From the cell containing the given text, extract its center point as (X, Y) coordinate. 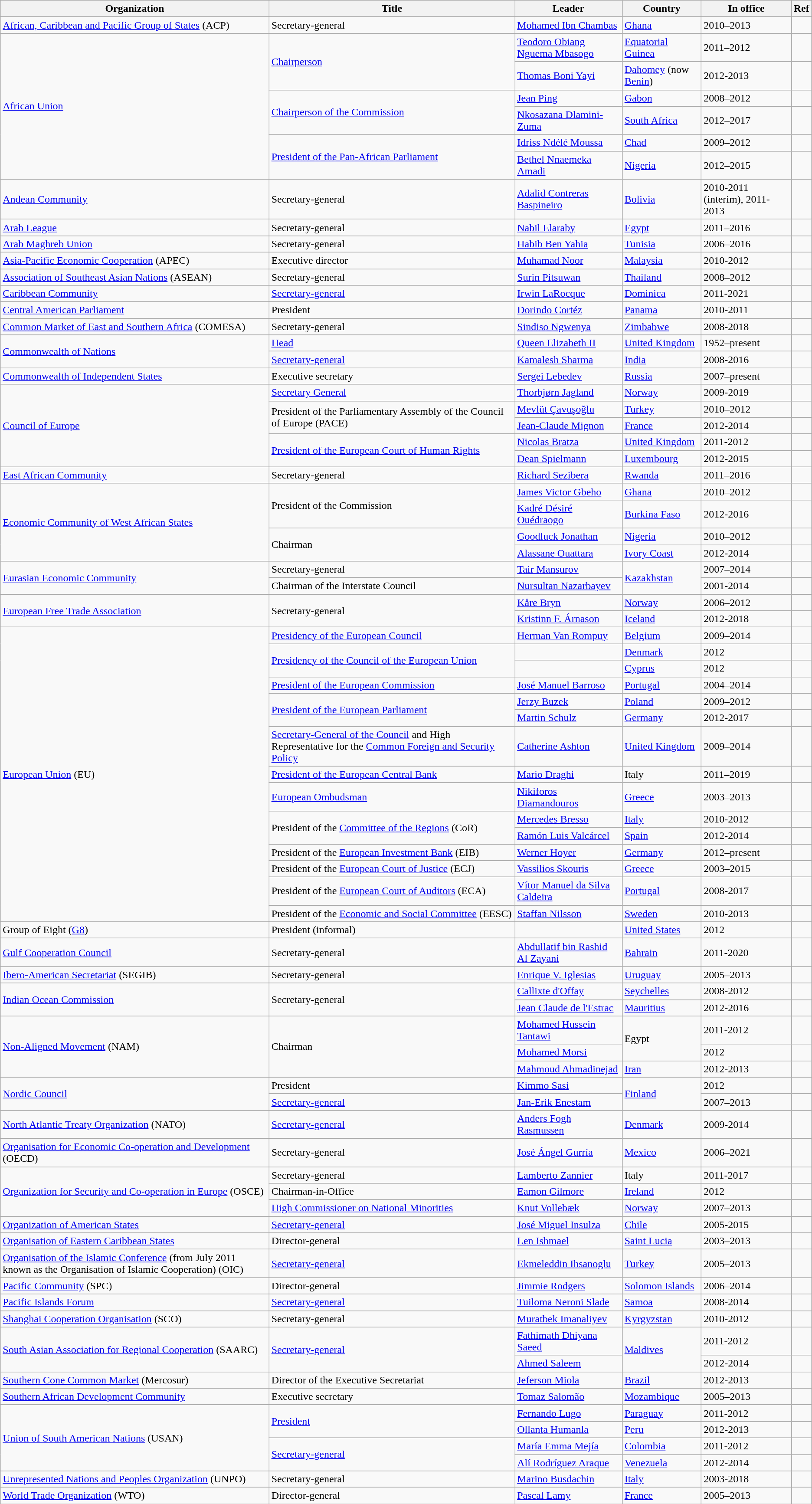
2004–2014 (746, 685)
Venezuela (662, 1462)
Nicolas Bratza (568, 442)
Central American Parliament (134, 310)
Muhamad Noor (568, 260)
2008-2018 (746, 327)
Solomon Islands (662, 1286)
Organization of American States (134, 1225)
James Victor Gbeho (568, 492)
Asia-Pacific Economic Cooperation (APEC) (134, 260)
Mauritius (662, 1008)
Secretary-General of the Council and High Representative for the Common Foreign and Security Policy (392, 746)
Seychelles (662, 991)
Brazil (662, 1380)
Commonwealth of Independent States (134, 376)
2010–2013 (746, 25)
Adalid Contreras Baspineiro (568, 199)
Southern Cone Common Market (Mercosur) (134, 1380)
2010-2013 (746, 914)
Title (392, 9)
Muratbek Imanaliyev (568, 1319)
Kyrgyzstan (662, 1319)
Eurasian Economic Community (134, 578)
Organisation for Economic Co-operation and Development (OECD) (134, 1152)
India (662, 360)
Martin Schulz (568, 718)
Organisation of Eastern Caribbean States (134, 1241)
2007–2014 (746, 570)
Organization for Security and Co-operation in Europe (OSCE) (134, 1192)
Maldives (662, 1349)
José Manuel Barroso (568, 685)
Zimbabwe (662, 327)
President of the European Court of Auditors (ECA) (392, 891)
Presidency of the European Council (392, 636)
East African Community (134, 475)
President of the European Court of Justice (ECJ) (392, 869)
Secretary General (392, 393)
Iran (662, 1069)
Abdullatif bin Rashid Al Zayani (568, 953)
Mercedes Bresso (568, 819)
Len Ishmael (568, 1241)
Nordic Council (134, 1094)
Anders Fogh Rasmussen (568, 1124)
Kamalesh Sharma (568, 360)
José Miguel Insulza (568, 1225)
Thomas Boni Yayi (568, 75)
Tunisia (662, 244)
Sergei Lebedev (568, 376)
Organisation of the Islamic Conference (from July 2011 known as the Organisation of Islamic Cooperation) (OIC) (134, 1263)
Common Market of East and Southern Africa (COMESA) (134, 327)
United States (662, 930)
Executive director (392, 260)
Sindiso Ngwenya (568, 327)
President (informal) (392, 930)
Economic Community of West African States (134, 522)
Equatorial Guinea (662, 48)
Thailand (662, 277)
Chairman-in-Office (392, 1192)
European Ombudsman (392, 796)
Poland (662, 701)
2006–2021 (746, 1152)
2012-2018 (746, 619)
Finland (662, 1094)
Commonwealth of Nations (134, 351)
Burkina Faso (662, 514)
2006–2014 (746, 1286)
Southern African Development Community (134, 1396)
Fathimath Dhiyana Saeed (568, 1341)
Leader (568, 9)
Ekmeleddin Ihsanoglu (568, 1263)
Catherine Ashton (568, 746)
Pacific Islands Forum (134, 1302)
President of the European Commission (392, 685)
Kazakhstan (662, 578)
Sweden (662, 914)
European Free Trade Association (134, 611)
2006–2012 (746, 603)
2009-2019 (746, 393)
2008-2016 (746, 360)
Jan-Erik Enestam (568, 1102)
African Union (134, 106)
María Emma Mejía (568, 1446)
Chairperson (392, 62)
North Atlantic Treaty Organization (NATO) (134, 1124)
South Asian Association for Regional Cooperation (SAARC) (134, 1349)
Pascal Lamy (568, 1496)
2011-2021 (746, 294)
Dahomey (now Benin) (662, 75)
2005-2015 (746, 1225)
Ibero-American Secretariat (SEGIB) (134, 975)
President of the European Investment Bank (EIB) (392, 852)
Gabon (662, 98)
African, Caribbean and Pacific Group of States (ACP) (134, 25)
Nikiforos Diamandouros (568, 796)
Marino Busdachin (568, 1479)
Iceland (662, 619)
Chad (662, 143)
Habib Ben Yahia (568, 244)
1952–present (746, 343)
President of the Pan-African Parliament (392, 157)
Malaysia (662, 260)
President of the Commission (392, 506)
Knut Vollebæk (568, 1208)
President of the Economic and Social Committee (EESC) (392, 914)
Samoa (662, 1302)
Ahmed Saleem (568, 1363)
Group of Eight (G8) (134, 930)
Mexico (662, 1152)
Rwanda (662, 475)
2010-2011 (746, 310)
Tuiloma Neroni Slade (568, 1302)
Teodoro Obiang Nguema Mbasogo (568, 48)
Peru (662, 1429)
2012–2017 (746, 121)
Country (662, 9)
Vítor Manuel da Silva Caldeira (568, 891)
2012-2017 (746, 718)
Uruguay (662, 975)
Russia (662, 376)
Chile (662, 1225)
Mario Draghi (568, 774)
President of the Parliamentary Assembly of the Council of Europe (PACE) (392, 417)
Presidency of the Council of the European Union (392, 660)
President of the European Court of Human Rights (392, 450)
Dean Spielmann (568, 459)
Caribbean Community (134, 294)
Head (392, 343)
2012–present (746, 852)
Arab League (134, 227)
Union of South American Nations (USAN) (134, 1438)
Nursultan Nazarbayev (568, 586)
Bahrain (662, 953)
World Trade Organization (WTO) (134, 1496)
Bolivia (662, 199)
Jean-Claude Mignon (568, 426)
Alassane Ouattara (568, 553)
Paraguay (662, 1413)
Nkosazana Dlamini-Zuma (568, 121)
Association of Southeast Asian Nations (ASEAN) (134, 277)
Director of the Executive Secretariat (392, 1380)
Mahmoud Ahmadinejad (568, 1069)
Ollanta Humanla (568, 1429)
2012-2015 (746, 459)
Callixte d'Offay (568, 991)
Mozambique (662, 1396)
Surin Pitsuwan (568, 277)
Ireland (662, 1192)
2011-2017 (746, 1175)
Werner Hoyer (568, 852)
Thorbjørn Jagland (568, 393)
Chairperson of the Commission (392, 112)
Chairman of the Interstate Council (392, 586)
2003-2018 (746, 1479)
In office (746, 9)
Goodluck Jonathan (568, 536)
2011–2019 (746, 774)
Richard Sezibera (568, 475)
2011-2020 (746, 953)
Ref (802, 9)
Gulf Cooperation Council (134, 953)
Pacific Community (SPC) (134, 1286)
Mohamed Morsi (568, 1052)
2012–2015 (746, 165)
Spain (662, 836)
Indian Ocean Commission (134, 999)
Arab Maghreb Union (134, 244)
Herman Van Rompuy (568, 636)
Colombia (662, 1446)
Staffan Nilsson (568, 914)
Cyprus (662, 668)
Jean Ping (568, 98)
2010-2011 (interim), 2011-2013 (746, 199)
Kåre Bryn (568, 603)
Unrepresented Nations and Peoples Organization (UNPO) (134, 1479)
Andean Community (134, 199)
Idriss Ndélé Moussa (568, 143)
Ramón Luis Valcárcel (568, 836)
Kadré Désiré Ouédraogo (568, 514)
Jerzy Buzek (568, 701)
Nabil Elaraby (568, 227)
Saint Lucia (662, 1241)
Vassilios Skouris (568, 869)
President of the European Central Bank (392, 774)
Luxembourg (662, 459)
Non-Aligned Movement (NAM) (134, 1046)
Queen Elizabeth II (568, 343)
2008-2017 (746, 891)
Mohamed Ibn Chambas (568, 25)
Enrique V. Iglesias (568, 975)
President of the European Parliament (392, 710)
Jean Claude de l'Estrac (568, 1008)
Belgium (662, 636)
Irwin LaRocque (568, 294)
Eamon Gilmore (568, 1192)
2007–present (746, 376)
Mohamed Hussein Tantawi (568, 1030)
2003–2015 (746, 869)
Council of Europe (134, 426)
Dominica (662, 294)
President of the Committee of the Regions (CoR) (392, 827)
Tomaz Salomão (568, 1396)
Fernando Lugo (568, 1413)
Kristinn F. Árnason (568, 619)
Mevlüt Çavuşoğlu (568, 409)
José Ángel Gurría (568, 1152)
2001-2014 (746, 586)
High Commissioner on National Minorities (392, 1208)
Panama (662, 310)
Shanghai Cooperation Organisation (SCO) (134, 1319)
Dorindo Cortéz (568, 310)
Tair Mansurov (568, 570)
2008-2014 (746, 1302)
European Union (EU) (134, 775)
2011–2012 (746, 48)
Bethel Nnaemeka Amadi (568, 165)
2006–2016 (746, 244)
Jeferson Miola (568, 1380)
2008-2012 (746, 991)
Jimmie Rodgers (568, 1286)
Ivory Coast (662, 553)
South Africa (662, 121)
Lamberto Zannier (568, 1175)
Organization (134, 9)
Kimmo Sasi (568, 1085)
Alí Rodríguez Araque (568, 1462)
2009-2014 (746, 1124)
